Return the (X, Y) coordinate for the center point of the cell that contains the specified text.  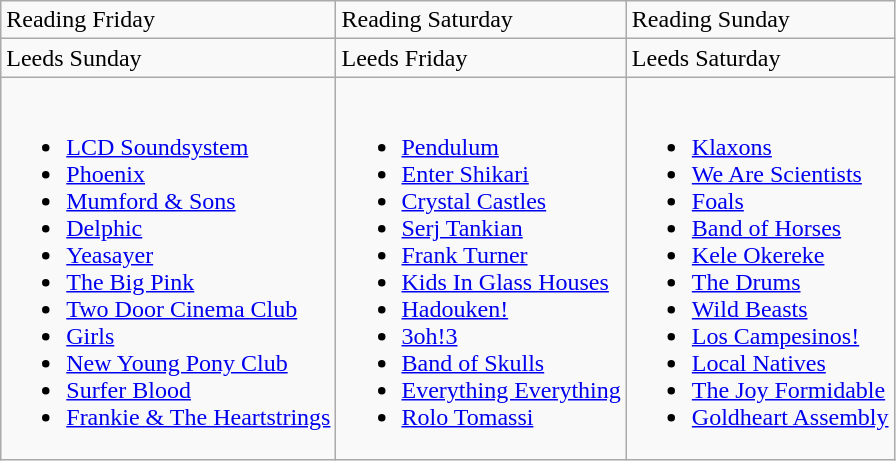
Reading Saturday (481, 20)
Leeds Sunday (168, 58)
Reading Friday (168, 20)
LCD SoundsystemPhoenixMumford & SonsDelphicYeasayerThe Big PinkTwo Door Cinema ClubGirlsNew Young Pony ClubSurfer BloodFrankie & The Heartstrings (168, 268)
Leeds Friday (481, 58)
Leeds Saturday (760, 58)
KlaxonsWe Are ScientistsFoalsBand of HorsesKele OkerekeThe DrumsWild BeastsLos Campesinos!Local NativesThe Joy FormidableGoldheart Assembly (760, 268)
Reading Sunday (760, 20)
PendulumEnter ShikariCrystal CastlesSerj TankianFrank TurnerKids In Glass HousesHadouken!3oh!3Band of SkullsEverything EverythingRolo Tomassi (481, 268)
